Determine the (X, Y) coordinate at the center of the cell enclosing the given text.  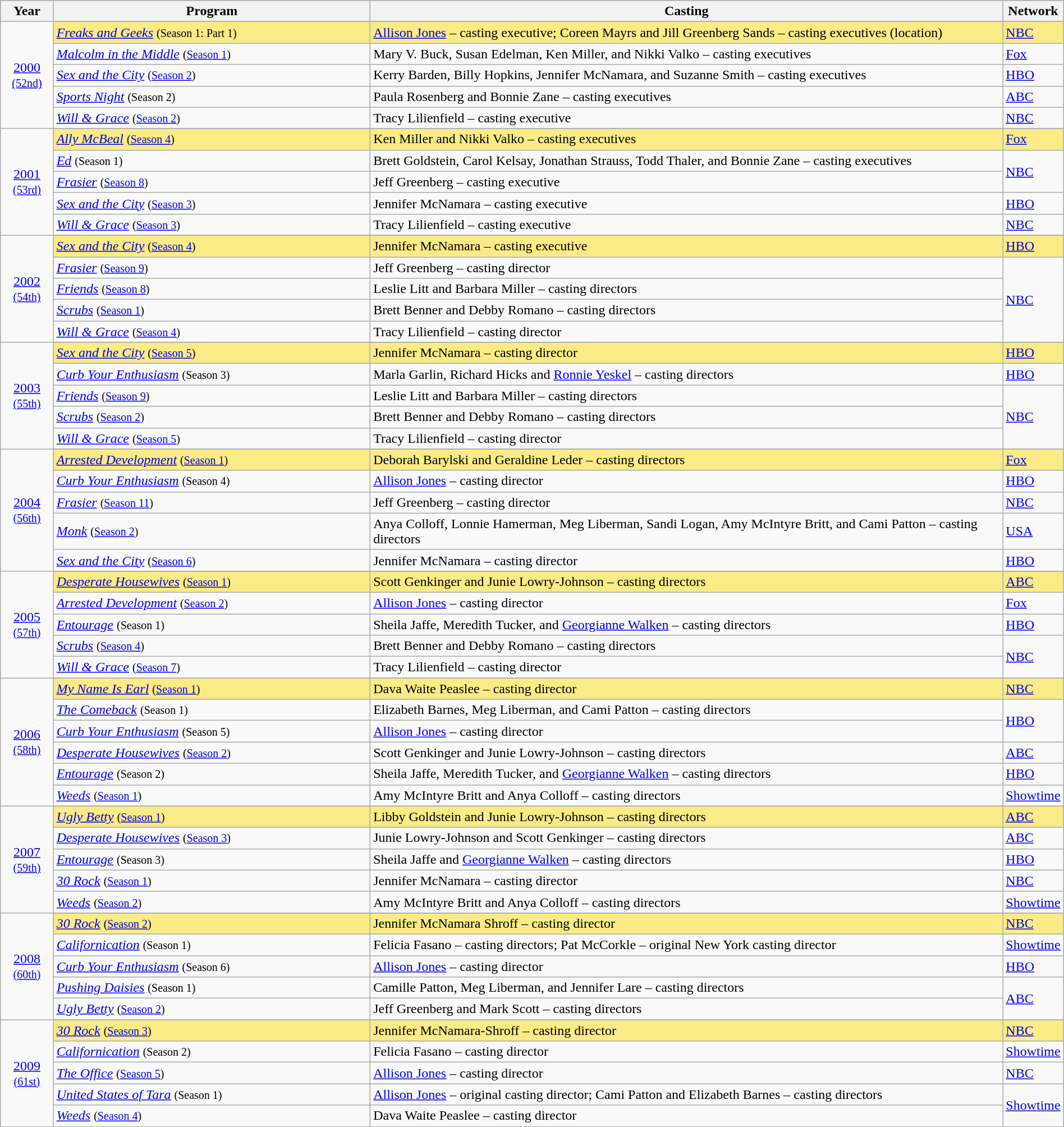
Desperate Housewives (Season 1) (212, 581)
Ally McBeal (Season 4) (212, 139)
Scrubs (Season 4) (212, 646)
Entourage (Season 2) (212, 774)
Scrubs (Season 1) (212, 310)
Sex and the City (Season 2) (212, 75)
Elizabeth Barnes, Meg Liberman, and Cami Patton – casting directors (687, 710)
Network (1033, 11)
2000(52nd) (27, 75)
2007(59th) (27, 859)
Curb Your Enthusiasm (Season 4) (212, 481)
Weeds (Season 2) (212, 902)
Frasier (Season 11) (212, 502)
Desperate Housewives (Season 2) (212, 753)
Jennifer McNamara Shroff – casting director (687, 923)
30 Rock (Season 1) (212, 881)
Scrubs (Season 2) (212, 417)
Sheila Jaffe and Georgianne Walken – casting directors (687, 859)
2009(61st) (27, 1073)
Sex and the City (Season 6) (212, 560)
Californication (Season 1) (212, 945)
Junie Lowry-Johnson and Scott Genkinger – casting directors (687, 838)
Brett Goldstein, Carol Kelsay, Jonathan Strauss, Todd Thaler, and Bonnie Zane – casting executives (687, 161)
Freaks and Geeks (Season 1: Part 1) (212, 33)
30 Rock (Season 3) (212, 1030)
Monk (Season 2) (212, 531)
Arrested Development (Season 1) (212, 460)
Pushing Daisies (Season 1) (212, 988)
Frasier (Season 9) (212, 268)
My Name Is Earl (Season 1) (212, 689)
Sports Night (Season 2) (212, 97)
Ugly Betty (Season 2) (212, 1009)
Will & Grace (Season 4) (212, 332)
The Office (Season 5) (212, 1073)
Entourage (Season 3) (212, 859)
Curb Your Enthusiasm (Season 5) (212, 731)
Friends (Season 9) (212, 396)
The Comeback (Season 1) (212, 710)
Kerry Barden, Billy Hopkins, Jennifer McNamara, and Suzanne Smith – casting executives (687, 75)
2002(54th) (27, 288)
Allison Jones – casting executive; Coreen Mayrs and Jill Greenberg Sands – casting executives (location) (687, 33)
2004(56th) (27, 510)
Jeff Greenberg – casting executive (687, 182)
Californication (Season 2) (212, 1052)
Curb Your Enthusiasm (Season 6) (212, 966)
2006(58th) (27, 742)
Sex and the City (Season 3) (212, 203)
Casting (687, 11)
Curb Your Enthusiasm (Season 3) (212, 374)
Jeff Greenberg and Mark Scott – casting directors (687, 1009)
Frasier (Season 8) (212, 182)
Will & Grace (Season 7) (212, 667)
Anya Colloff, Lonnie Hamerman, Meg Liberman, Sandi Logan, Amy McIntyre Britt, and Cami Patton – casting directors (687, 531)
Libby Goldstein and Junie Lowry-Johnson – casting directors (687, 817)
Sex and the City (Season 5) (212, 353)
Arrested Development (Season 2) (212, 603)
30 Rock (Season 2) (212, 923)
2001(53rd) (27, 182)
Jennifer McNamara-Shroff – casting director (687, 1030)
Program (212, 11)
Felicia Fasano – casting directors; Pat McCorkle – original New York casting director (687, 945)
Friends (Season 8) (212, 289)
Allison Jones – original casting director; Cami Patton and Elizabeth Barnes – casting directors (687, 1094)
USA (1033, 531)
Deborah Barylski and Geraldine Leder – casting directors (687, 460)
Weeds (Season 1) (212, 795)
2003(55th) (27, 396)
Felicia Fasano – casting director (687, 1052)
Weeds (Season 4) (212, 1116)
Ken Miller and Nikki Valko – casting executives (687, 139)
Desperate Housewives (Season 3) (212, 838)
2005(57th) (27, 624)
2008(60th) (27, 966)
Ed (Season 1) (212, 161)
Mary V. Buck, Susan Edelman, Ken Miller, and Nikki Valko – casting executives (687, 54)
Sex and the City (Season 4) (212, 246)
Ugly Betty (Season 1) (212, 817)
Camille Patton, Meg Liberman, and Jennifer Lare – casting directors (687, 988)
Will & Grace (Season 2) (212, 118)
Malcolm in the Middle (Season 1) (212, 54)
Will & Grace (Season 3) (212, 225)
United States of Tara (Season 1) (212, 1094)
Marla Garlin, Richard Hicks and Ronnie Yeskel – casting directors (687, 374)
Paula Rosenberg and Bonnie Zane – casting executives (687, 97)
Entourage (Season 1) (212, 625)
Year (27, 11)
Will & Grace (Season 5) (212, 438)
